Pinpoint the cell where the given text exists, returning its [x, y] midpoint coordinate. 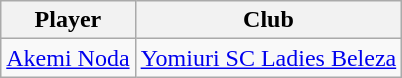
Yomiuri SC Ladies Beleza [268, 58]
Player [68, 20]
Club [268, 20]
Akemi Noda [68, 58]
